Find where the given text appears and provide that cell's center as (x, y) coordinate. 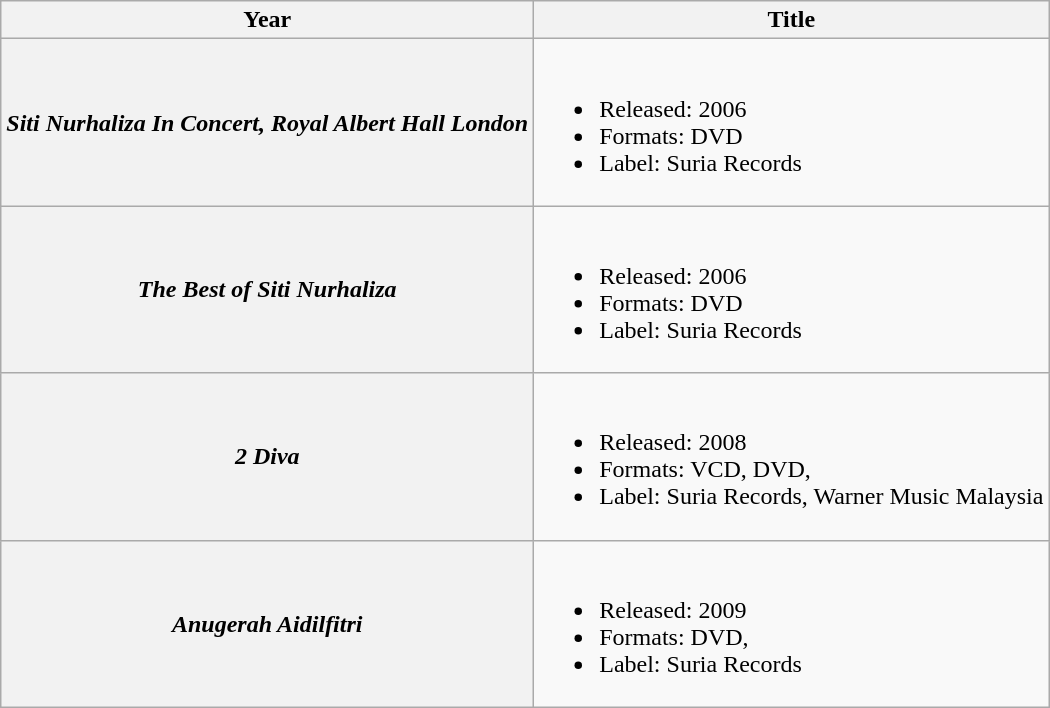
2 Diva (268, 456)
Siti Nurhaliza In Concert, Royal Albert Hall London (268, 122)
Anugerah Aidilfitri (268, 624)
Title (792, 20)
Year (268, 20)
Released: 2009Formats: DVD,Label: Suria Records (792, 624)
The Best of Siti Nurhaliza (268, 290)
Released: 2008Formats: VCD, DVD,Label: Suria Records, Warner Music Malaysia (792, 456)
